Locate the cell with the specified text and output its [x, y] center coordinate. 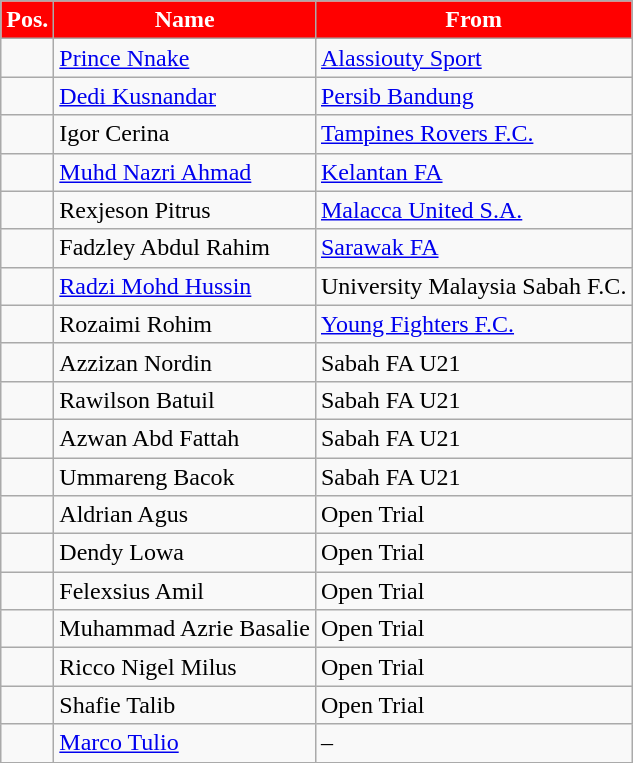
Persib Bandung [473, 96]
From [473, 20]
Shafie Talib [185, 705]
Young Fighters F.C. [473, 324]
Rawilson Batuil [185, 400]
Malacca United S.A. [473, 210]
Muhd Nazri Ahmad [185, 172]
Rozaimi Rohim [185, 324]
Marco Tulio [185, 743]
Name [185, 20]
Radzi Mohd Hussin [185, 286]
Dendy Lowa [185, 553]
Ricco Nigel Milus [185, 667]
Igor Cerina [185, 134]
University Malaysia Sabah F.C. [473, 286]
Azzizan Nordin [185, 362]
Tampines Rovers F.C. [473, 134]
Alassiouty Sport [473, 58]
Fadzley Abdul Rahim [185, 248]
Dedi Kusnandar [185, 96]
Muhammad Azrie Basalie [185, 629]
Sarawak FA [473, 248]
Ummareng Bacok [185, 477]
Pos. [28, 20]
Kelantan FA [473, 172]
Prince Nnake [185, 58]
Azwan Abd Fattah [185, 438]
Aldrian Agus [185, 515]
Felexsius Amil [185, 591]
– [473, 743]
Rexjeson Pitrus [185, 210]
